Provide the [X, Y] coordinate of the cell's center where the given text is located.  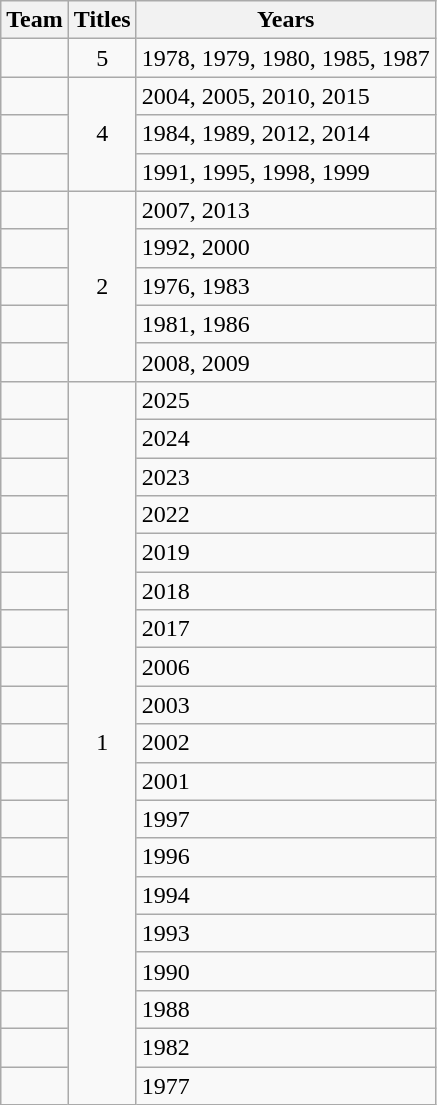
2007, 2013 [286, 210]
2019 [286, 553]
2003 [286, 705]
1 [102, 742]
1997 [286, 819]
1982 [286, 1047]
2006 [286, 667]
1981, 1986 [286, 324]
2024 [286, 438]
2017 [286, 629]
1978, 1979, 1980, 1985, 1987 [286, 58]
1984, 1989, 2012, 2014 [286, 134]
1994 [286, 895]
2002 [286, 743]
1976, 1983 [286, 286]
2025 [286, 400]
2018 [286, 591]
2023 [286, 477]
2 [102, 286]
2008, 2009 [286, 362]
1990 [286, 971]
2001 [286, 781]
2004, 2005, 2010, 2015 [286, 96]
4 [102, 134]
1977 [286, 1085]
1988 [286, 1009]
Titles [102, 20]
1992, 2000 [286, 248]
2022 [286, 515]
5 [102, 58]
1996 [286, 857]
Years [286, 20]
1991, 1995, 1998, 1999 [286, 172]
Team [35, 20]
1993 [286, 933]
